Determine the [X, Y] coordinate at the center of the cell enclosing the given text.  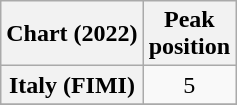
Italy (FIMI) [72, 85]
Chart (2022) [72, 34]
5 [189, 85]
Peakposition [189, 34]
